Return [X, Y] of the center of cell containing provided text 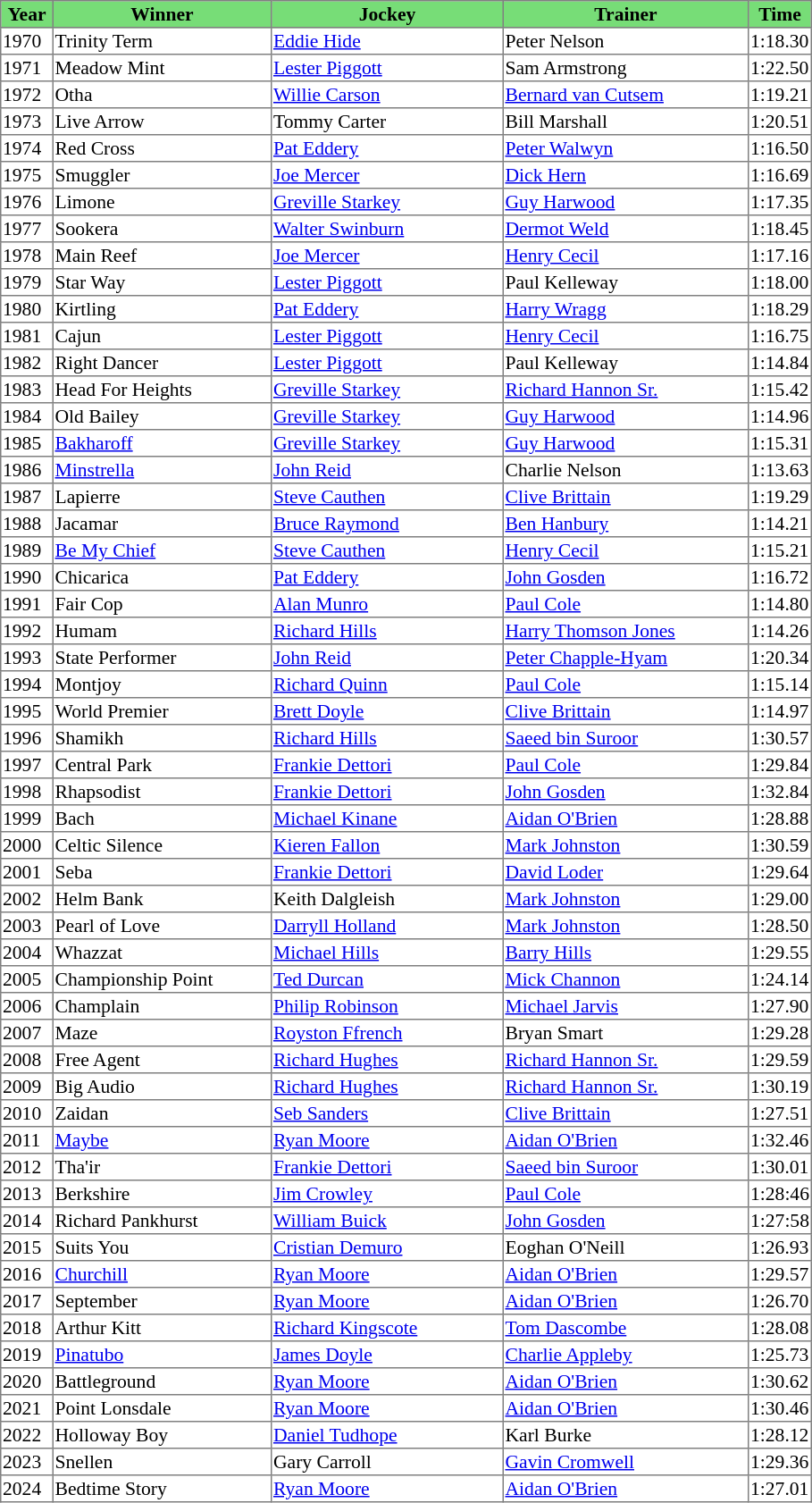
Philip Robinson [388, 1006]
1:28.88 [780, 819]
World Premier [162, 711]
Jim Crowley [388, 1194]
2023 [27, 1462]
1971 [27, 68]
1:14.80 [780, 604]
1:17.16 [780, 256]
1:30.57 [780, 738]
1:14.26 [780, 631]
Point Lonsdale [162, 1408]
Maze [162, 1033]
Head For Heights [162, 390]
1993 [27, 658]
Bedtime Story [162, 1489]
Zaidan [162, 1113]
Richard Kingscote [388, 1328]
1:29.55 [780, 953]
1:29.59 [780, 1060]
Star Way [162, 282]
Champlain [162, 1006]
2004 [27, 953]
Bill Marshall [625, 122]
2014 [27, 1221]
Tommy Carter [388, 122]
2017 [27, 1301]
Limone [162, 202]
1:30.59 [780, 845]
1:27.51 [780, 1113]
1:25.73 [780, 1355]
Churchill [162, 1274]
1:16.75 [780, 336]
Helm Bank [162, 899]
Barry Hills [625, 953]
Sam Armstrong [625, 68]
1:14.84 [780, 363]
1986 [27, 470]
Arthur Kitt [162, 1328]
Big Audio [162, 1087]
1983 [27, 390]
1:19.21 [780, 95]
1974 [27, 148]
2002 [27, 899]
1:30.19 [780, 1087]
Royston Ffrench [388, 1033]
Time [780, 14]
Ben Hanbury [625, 524]
Eoghan O'Neill [625, 1247]
1:29.84 [780, 765]
1972 [27, 95]
2018 [27, 1328]
Brett Doyle [388, 711]
Harry Wragg [625, 309]
1979 [27, 282]
1:15.14 [780, 684]
William Buick [388, 1221]
1:15.42 [780, 390]
1:30.01 [780, 1167]
Ted Durcan [388, 979]
1:18.45 [780, 229]
Pearl of Love [162, 926]
Minstrella [162, 470]
1:16.69 [780, 175]
2003 [27, 926]
1997 [27, 765]
Maybe [162, 1140]
Main Reef [162, 256]
2006 [27, 1006]
Rhapsodist [162, 792]
Bach [162, 819]
Walter Swinburn [388, 229]
Cristian Demuro [388, 1247]
Bakharoff [162, 443]
Winner [162, 14]
1987 [27, 497]
Tom Dascombe [625, 1328]
Peter Chapple-Hyam [625, 658]
Keith Dalgleish [388, 899]
1:15.31 [780, 443]
Alan Munro [388, 604]
1:32.84 [780, 792]
Holloway Boy [162, 1435]
2001 [27, 872]
2021 [27, 1408]
Montjoy [162, 684]
Michael Hills [388, 953]
Championship Point [162, 979]
Free Agent [162, 1060]
Suits You [162, 1247]
1:28:46 [780, 1194]
Snellen [162, 1462]
Sookera [162, 229]
1:28.12 [780, 1435]
Lapierre [162, 497]
Daniel Tudhope [388, 1435]
1:27.90 [780, 1006]
1:29.28 [780, 1033]
1:29.00 [780, 899]
1:13.63 [780, 470]
1:28.50 [780, 926]
Smuggler [162, 175]
Michael Kinane [388, 819]
Berkshire [162, 1194]
Peter Nelson [625, 41]
2016 [27, 1274]
Pinatubo [162, 1355]
1:16.72 [780, 577]
1981 [27, 336]
1995 [27, 711]
2005 [27, 979]
Willie Carson [388, 95]
Eddie Hide [388, 41]
Harry Thomson Jones [625, 631]
1992 [27, 631]
1:20.51 [780, 122]
1977 [27, 229]
1:29.64 [780, 872]
1:30.62 [780, 1381]
James Doyle [388, 1355]
Cajun [162, 336]
Live Arrow [162, 122]
Seb Sanders [388, 1113]
Trinity Term [162, 41]
1988 [27, 524]
1989 [27, 550]
2015 [27, 1247]
1970 [27, 41]
Dermot Weld [625, 229]
1:18.30 [780, 41]
Bruce Raymond [388, 524]
Kirtling [162, 309]
1975 [27, 175]
Red Cross [162, 148]
1994 [27, 684]
1973 [27, 122]
1:27.01 [780, 1489]
Peter Walwyn [625, 148]
1:26.70 [780, 1301]
1:29.36 [780, 1462]
Fair Cop [162, 604]
2022 [27, 1435]
Meadow Mint [162, 68]
1991 [27, 604]
1:29.57 [780, 1274]
Charlie Appleby [625, 1355]
Michael Jarvis [625, 1006]
Humam [162, 631]
1998 [27, 792]
1:27:58 [780, 1221]
1:24.14 [780, 979]
Battleground [162, 1381]
Seba [162, 872]
2020 [27, 1381]
Be My Chief [162, 550]
1990 [27, 577]
1980 [27, 309]
1:18.00 [780, 282]
Right Dancer [162, 363]
Kieren Fallon [388, 845]
1:14.21 [780, 524]
Jacamar [162, 524]
Darryll Holland [388, 926]
Year [27, 14]
Old Bailey [162, 416]
Chicarica [162, 577]
Tha'ir [162, 1167]
1:32.46 [780, 1140]
2000 [27, 845]
1:28.08 [780, 1328]
Charlie Nelson [625, 470]
2013 [27, 1194]
1:26.93 [780, 1247]
1982 [27, 363]
2010 [27, 1113]
2011 [27, 1140]
Dick Hern [625, 175]
2012 [27, 1167]
1:17.35 [780, 202]
Gary Carroll [388, 1462]
1976 [27, 202]
State Performer [162, 658]
1:16.50 [780, 148]
2007 [27, 1033]
Mick Channon [625, 979]
1984 [27, 416]
1:14.97 [780, 711]
1978 [27, 256]
2019 [27, 1355]
1:30.46 [780, 1408]
Whazzat [162, 953]
1985 [27, 443]
1:19.29 [780, 497]
1:20.34 [780, 658]
2024 [27, 1489]
Shamikh [162, 738]
Bryan Smart [625, 1033]
September [162, 1301]
Otha [162, 95]
Richard Pankhurst [162, 1221]
Karl Burke [625, 1435]
2008 [27, 1060]
1:15.21 [780, 550]
Trainer [625, 14]
1:14.96 [780, 416]
Richard Quinn [388, 684]
Jockey [388, 14]
Gavin Cromwell [625, 1462]
1999 [27, 819]
2009 [27, 1087]
Bernard van Cutsem [625, 95]
1:22.50 [780, 68]
Celtic Silence [162, 845]
1:18.29 [780, 309]
Central Park [162, 765]
David Loder [625, 872]
1996 [27, 738]
